Return the (X, Y) coordinate for the center point of the cell that contains the specified text.  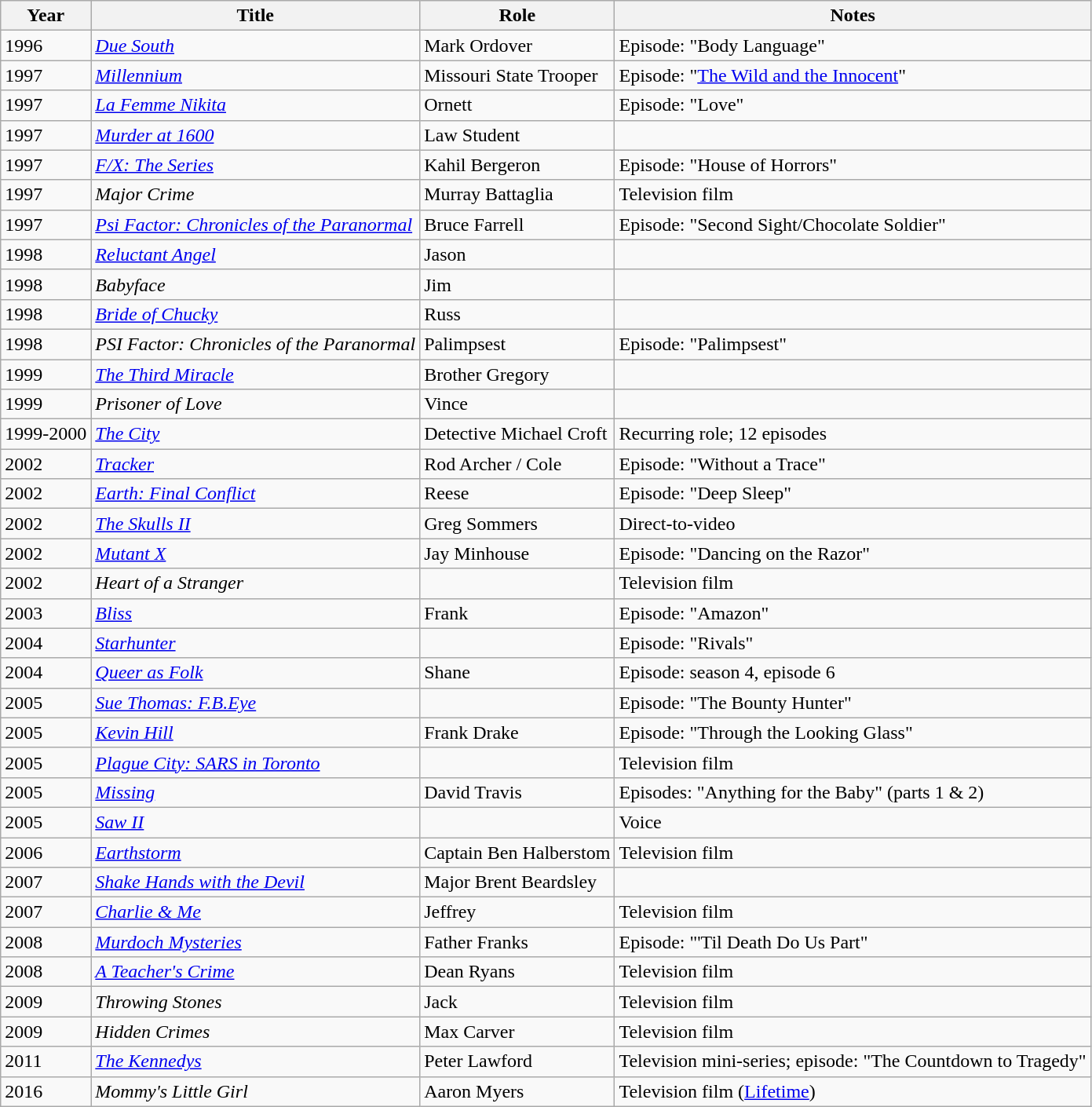
The Kennedys (256, 1061)
Law Student (517, 135)
Major Brent Beardsley (517, 882)
Shane (517, 673)
Max Carver (517, 1032)
Episode: "Deep Sleep" (853, 494)
Missing (256, 792)
Russ (517, 314)
Rod Archer / Cole (517, 464)
Throwing Stones (256, 1002)
Mommy's Little Girl (256, 1091)
Aaron Myers (517, 1091)
La Femme Nikita (256, 105)
Episode: "House of Horrors" (853, 165)
Murder at 1600 (256, 135)
Kevin Hill (256, 733)
The Skulls II (256, 524)
Murray Battaglia (517, 195)
Episode: "Love" (853, 105)
Voice (853, 822)
Captain Ben Halberstom (517, 852)
Episode: "Second Sight/Chocolate Soldier" (853, 225)
Due South (256, 46)
Reluctant Angel (256, 254)
Frank (517, 613)
Episode: "Dancing on the Razor" (853, 553)
Episode: "Through the Looking Glass" (853, 733)
Major Crime (256, 195)
1996 (46, 46)
David Travis (517, 792)
Year (46, 16)
Hidden Crimes (256, 1032)
The Third Miracle (256, 374)
Bride of Chucky (256, 314)
Notes (853, 16)
1999-2000 (46, 434)
Frank Drake (517, 733)
Murdoch Mysteries (256, 942)
Plague City: SARS in Toronto (256, 762)
Detective Michael Croft (517, 434)
Palimpsest (517, 344)
Direct-to-video (853, 524)
Missouri State Trooper (517, 75)
PSI Factor: Chronicles of the Paranormal (256, 344)
Mark Ordover (517, 46)
Babyface (256, 284)
Episode: "'Til Death Do Us Part" (853, 942)
Title (256, 16)
Starhunter (256, 643)
Father Franks (517, 942)
Shake Hands with the Devil (256, 882)
Episode: "The Bounty Hunter" (853, 703)
The City (256, 434)
Episode: "Palimpsest" (853, 344)
Tracker (256, 464)
Episode: "The Wild and the Innocent" (853, 75)
Recurring role; 12 episodes (853, 434)
Television mini-series; episode: "The Countdown to Tragedy" (853, 1061)
Prisoner of Love (256, 404)
Earth: Final Conflict (256, 494)
2016 (46, 1091)
Greg Sommers (517, 524)
Earthstorm (256, 852)
Episode: "Body Language" (853, 46)
2011 (46, 1061)
Episodes: "Anything for the Baby" (parts 1 & 2) (853, 792)
Jeffrey (517, 912)
Millennium (256, 75)
Charlie & Me (256, 912)
Kahil Bergeron (517, 165)
Jay Minhouse (517, 553)
Episode: "Without a Trace" (853, 464)
Queer as Folk (256, 673)
Sue Thomas: F.B.Eye (256, 703)
Jack (517, 1002)
Heart of a Stranger (256, 583)
Ornett (517, 105)
Dean Ryans (517, 972)
Reese (517, 494)
Bruce Farrell (517, 225)
Saw II (256, 822)
2006 (46, 852)
Jim (517, 284)
Role (517, 16)
Peter Lawford (517, 1061)
A Teacher's Crime (256, 972)
Episode: "Amazon" (853, 613)
Vince (517, 404)
Bliss (256, 613)
Mutant X (256, 553)
Episode: "Rivals" (853, 643)
Jason (517, 254)
Psi Factor: Chronicles of the Paranormal (256, 225)
2003 (46, 613)
F/X: The Series (256, 165)
Television film (Lifetime) (853, 1091)
Brother Gregory (517, 374)
Episode: season 4, episode 6 (853, 673)
